For the text-containing cell, return its midpoint in (x, y) coordinate format. 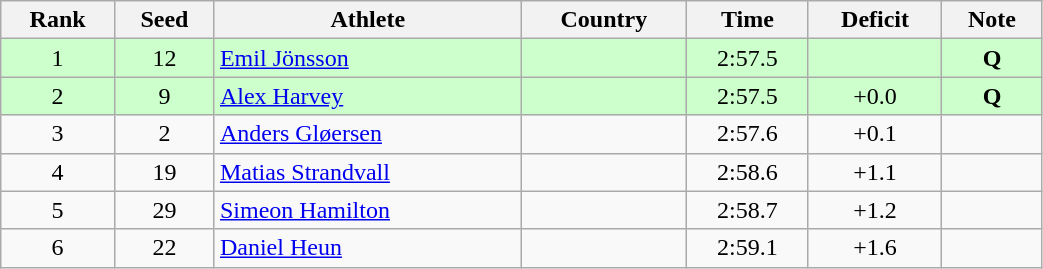
29 (164, 210)
6 (58, 248)
Emil Jönsson (368, 58)
Daniel Heun (368, 248)
22 (164, 248)
2:57.6 (748, 134)
Alex Harvey (368, 96)
4 (58, 172)
2:59.1 (748, 248)
Country (604, 20)
5 (58, 210)
Rank (58, 20)
9 (164, 96)
+0.0 (875, 96)
2:58.6 (748, 172)
+0.1 (875, 134)
1 (58, 58)
Time (748, 20)
Matias Strandvall (368, 172)
3 (58, 134)
12 (164, 58)
+1.2 (875, 210)
Seed (164, 20)
19 (164, 172)
Deficit (875, 20)
Athlete (368, 20)
2:58.7 (748, 210)
+1.1 (875, 172)
Simeon Hamilton (368, 210)
Note (992, 20)
+1.6 (875, 248)
Anders Gløersen (368, 134)
